Find where the given text appears and provide that cell's center as [x, y] coordinate. 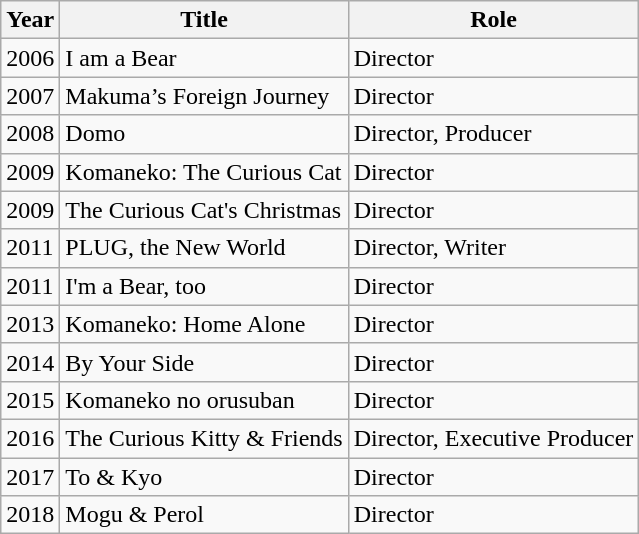
The Curious Cat's Christmas [204, 210]
I'm a Bear, too [204, 286]
2007 [30, 96]
PLUG, the New World [204, 248]
By Your Side [204, 362]
Title [204, 20]
Domo [204, 134]
Komaneko: Home Alone [204, 324]
2018 [30, 515]
Komaneko no orusuban [204, 400]
I am a Bear [204, 58]
Makuma’s Foreign Journey [204, 96]
Role [494, 20]
Mogu & Perol [204, 515]
Director, Executive Producer [494, 438]
Director, Producer [494, 134]
To & Kyo [204, 477]
Director, Writer [494, 248]
Komaneko: The Curious Cat [204, 172]
2006 [30, 58]
2017 [30, 477]
2008 [30, 134]
2016 [30, 438]
2013 [30, 324]
Year [30, 20]
2015 [30, 400]
2014 [30, 362]
The Curious Kitty & Friends [204, 438]
